Return (x, y) of the center of cell containing provided text 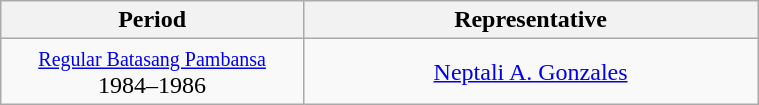
Period (152, 20)
Representative (530, 20)
Neptali A. Gonzales (530, 72)
Regular Batasang Pambansa1984–1986 (152, 72)
